Locate the cell with the specified text and output its (X, Y) center coordinate. 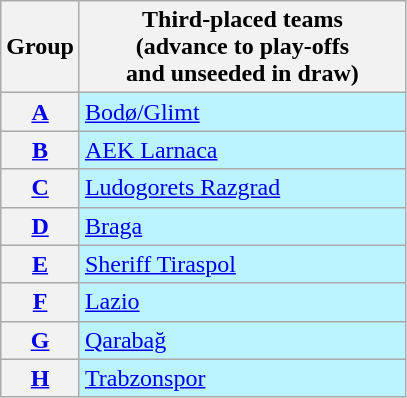
D (40, 226)
Braga (242, 226)
B (40, 150)
Lazio (242, 302)
Trabzonspor (242, 378)
A (40, 112)
E (40, 264)
H (40, 378)
AEK Larnaca (242, 150)
Ludogorets Razgrad (242, 188)
Sheriff Tiraspol (242, 264)
G (40, 340)
Group (40, 47)
Bodø/Glimt (242, 112)
F (40, 302)
C (40, 188)
Third-placed teams(advance to play-offsand unseeded in draw) (242, 47)
Qarabağ (242, 340)
